Return the (x, y) coordinate for the center point of the cell that contains the specified text.  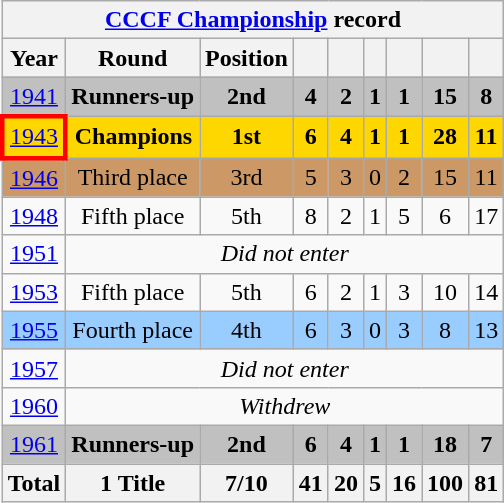
1943 (34, 136)
18 (446, 444)
1955 (34, 330)
Fourth place (133, 330)
10 (446, 292)
Round (133, 58)
Withdrew (285, 406)
1941 (34, 97)
1951 (34, 254)
81 (486, 483)
1948 (34, 216)
1st (247, 136)
20 (346, 483)
1946 (34, 178)
Champions (133, 136)
16 (404, 483)
CCCF Championship record (252, 20)
41 (310, 483)
13 (486, 330)
1953 (34, 292)
100 (446, 483)
Total (34, 483)
1957 (34, 368)
28 (446, 136)
7/10 (247, 483)
Third place (133, 178)
3rd (247, 178)
14 (486, 292)
Year (34, 58)
4th (247, 330)
1960 (34, 406)
Position (247, 58)
1961 (34, 444)
1 Title (133, 483)
7 (486, 444)
17 (486, 216)
